For the text-containing cell, return its midpoint in (x, y) coordinate format. 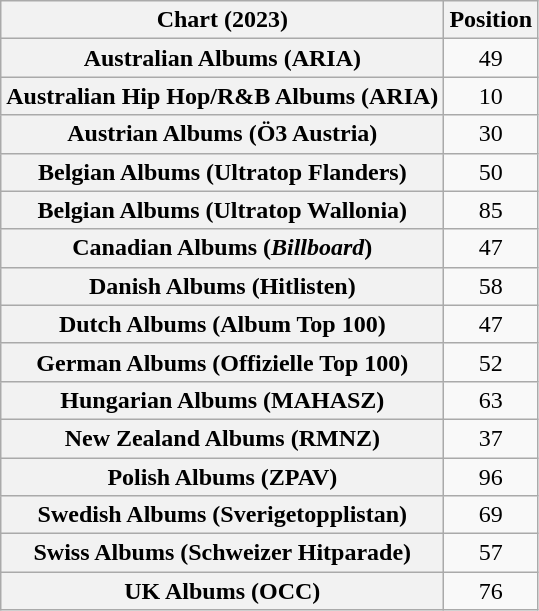
Australian Albums (ARIA) (222, 58)
Position (491, 20)
German Albums (Offizielle Top 100) (222, 362)
69 (491, 515)
Swiss Albums (Schweizer Hitparade) (222, 553)
52 (491, 362)
Belgian Albums (Ultratop Wallonia) (222, 210)
Dutch Albums (Album Top 100) (222, 324)
Swedish Albums (Sverigetopplistan) (222, 515)
37 (491, 438)
Belgian Albums (Ultratop Flanders) (222, 172)
Canadian Albums (Billboard) (222, 248)
63 (491, 400)
30 (491, 134)
10 (491, 96)
Australian Hip Hop/R&B Albums (ARIA) (222, 96)
96 (491, 477)
57 (491, 553)
50 (491, 172)
76 (491, 591)
UK Albums (OCC) (222, 591)
Polish Albums (ZPAV) (222, 477)
New Zealand Albums (RMNZ) (222, 438)
Austrian Albums (Ö3 Austria) (222, 134)
85 (491, 210)
49 (491, 58)
Chart (2023) (222, 20)
Hungarian Albums (MAHASZ) (222, 400)
58 (491, 286)
Danish Albums (Hitlisten) (222, 286)
